Capture the cell that displays the provided text and extract its [x, y] central coordinate. 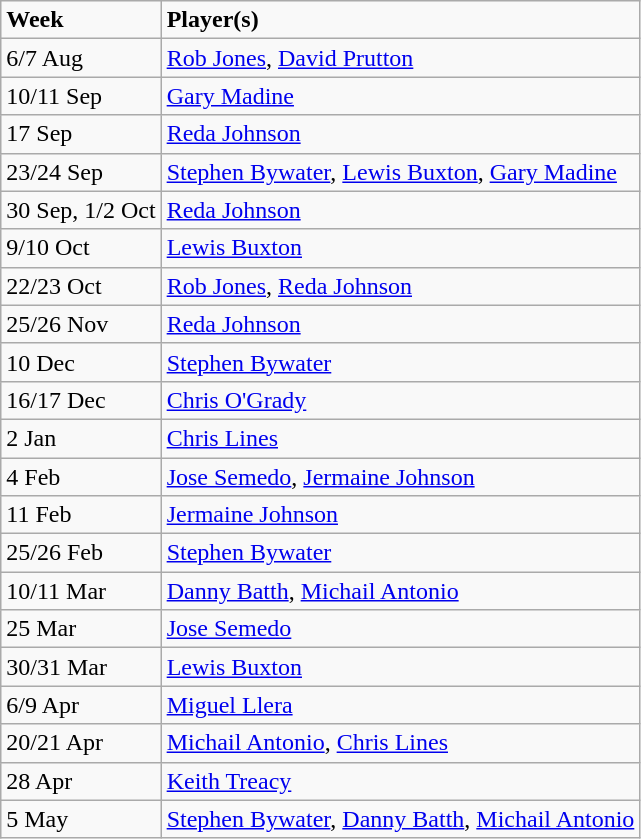
2 Jan [81, 438]
25/26 Nov [81, 324]
Michail Antonio, Chris Lines [400, 743]
23/24 Sep [81, 172]
4 Feb [81, 477]
9/10 Oct [81, 248]
Danny Batth, Michail Antonio [400, 591]
Miguel Llera [400, 705]
Rob Jones, Reda Johnson [400, 286]
6/7 Aug [81, 58]
Jose Semedo, Jermaine Johnson [400, 477]
Stephen Bywater, Lewis Buxton, Gary Madine [400, 172]
10/11 Mar [81, 591]
Chris Lines [400, 438]
16/17 Dec [81, 400]
11 Feb [81, 515]
20/21 Apr [81, 743]
5 May [81, 819]
10/11 Sep [81, 96]
30 Sep, 1/2 Oct [81, 210]
Jose Semedo [400, 629]
Jermaine Johnson [400, 515]
Rob Jones, David Prutton [400, 58]
17 Sep [81, 134]
Gary Madine [400, 96]
Player(s) [400, 20]
Chris O'Grady [400, 400]
6/9 Apr [81, 705]
25/26 Feb [81, 553]
10 Dec [81, 362]
Keith Treacy [400, 781]
22/23 Oct [81, 286]
25 Mar [81, 629]
28 Apr [81, 781]
Stephen Bywater, Danny Batth, Michail Antonio [400, 819]
Week [81, 20]
30/31 Mar [81, 667]
